Detect which cell encompasses the target text, then output its (X, Y) center coordinate. 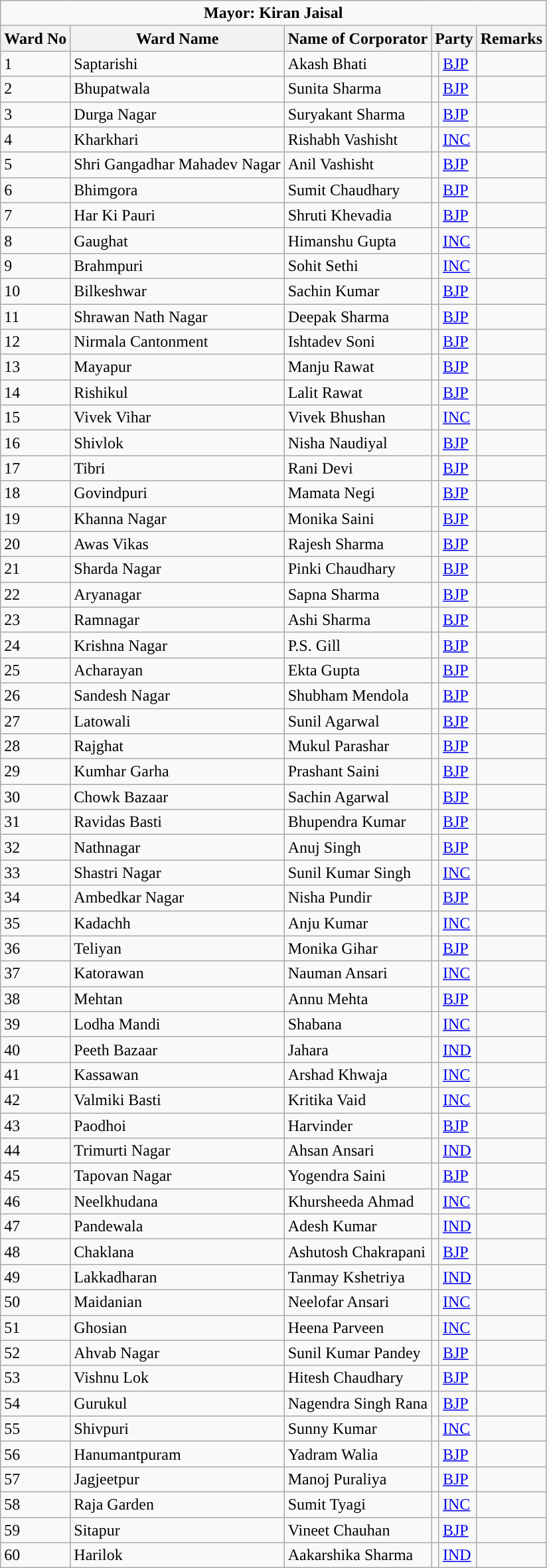
Peeth Bazaar (177, 1049)
Khursheeda Ahmad (358, 1201)
Sunita Sharma (358, 89)
Deepak Sharma (358, 317)
Yadram Walia (358, 1454)
Sitapur (177, 1529)
Gurukul (177, 1403)
Harvinder (358, 1126)
Paodhoi (177, 1126)
34 (36, 898)
Nagendra Singh Rana (358, 1403)
Anil Vashisht (358, 165)
Nathnagar (177, 847)
58 (36, 1504)
Aakarshika Sharma (358, 1555)
Mayor: Kiran Jaisal (273, 13)
23 (36, 620)
Govindpuri (177, 493)
Kritika Vaid (358, 1100)
Maidanian (177, 1302)
Mehtan (177, 999)
Ghosian (177, 1328)
45 (36, 1176)
31 (36, 822)
Hanumantpuram (177, 1454)
Mamata Negi (358, 493)
28 (36, 746)
25 (36, 670)
Shri Gangadhar Mahadev Nagar (177, 165)
Lakkadharan (177, 1277)
Tibri (177, 468)
Heena Parveen (358, 1328)
Anuj Singh (358, 847)
Suryakant Sharma (358, 114)
Shastri Nagar (177, 873)
Durga Nagar (177, 114)
Aryanagar (177, 594)
Teliyan (177, 948)
53 (36, 1378)
41 (36, 1075)
43 (36, 1126)
40 (36, 1049)
Pinki Chaudhary (358, 569)
Mayapur (177, 367)
Shruti Khevadia (358, 215)
Katorawan (177, 974)
Trimurti Nagar (177, 1151)
Sapna Sharma (358, 594)
Vishnu Lok (177, 1378)
Valmiki Basti (177, 1100)
9 (36, 266)
3 (36, 114)
Bhimgora (177, 190)
49 (36, 1277)
Sharda Nagar (177, 569)
54 (36, 1403)
Brahmpuri (177, 266)
2 (36, 89)
Kumhar Garha (177, 772)
50 (36, 1302)
Monika Gihar (358, 948)
Ashutosh Chakrapani (358, 1252)
Vineet Chauhan (358, 1529)
32 (36, 847)
P.S. Gill (358, 645)
Sumit Chaudhary (358, 190)
Rishabh Vashisht (358, 139)
Sumit Tyagi (358, 1504)
21 (36, 569)
22 (36, 594)
8 (36, 240)
Nisha Pundir (358, 898)
55 (36, 1429)
Nauman Ansari (358, 974)
6 (36, 190)
Sandesh Nagar (177, 695)
Nirmala Cantonment (177, 342)
Kharkhari (177, 139)
15 (36, 418)
Rani Devi (358, 468)
16 (36, 443)
Raja Garden (177, 1504)
Rajesh Sharma (358, 544)
Sunil Agarwal (358, 721)
Har Ki Pauri (177, 215)
Shivpuri (177, 1429)
Khanna Nagar (177, 519)
14 (36, 392)
48 (36, 1252)
Kadachh (177, 923)
Himanshu Gupta (358, 240)
17 (36, 468)
Gaughat (177, 240)
29 (36, 772)
Jahara (358, 1049)
Party (454, 39)
4 (36, 139)
Sohit Sethi (358, 266)
Hitesh Chaudhary (358, 1378)
Ward No (36, 39)
46 (36, 1201)
18 (36, 493)
Vivek Vihar (177, 418)
Rajghat (177, 746)
47 (36, 1227)
Manoj Puraliya (358, 1479)
Tanmay Kshetriya (358, 1277)
Harilok (177, 1555)
Sunil Kumar Pandey (358, 1353)
Bhupendra Kumar (358, 822)
Ekta Gupta (358, 670)
Saptarishi (177, 64)
Kassawan (177, 1075)
5 (36, 165)
56 (36, 1454)
Lodha Mandi (177, 1024)
Annu Mehta (358, 999)
Ishtadev Soni (358, 342)
Ahvab Nagar (177, 1353)
1 (36, 64)
60 (36, 1555)
Manju Rawat (358, 367)
Ravidas Basti (177, 822)
Ashi Sharma (358, 620)
Bhupatwala (177, 89)
Ahsan Ansari (358, 1151)
37 (36, 974)
Bilkeshwar (177, 291)
Tapovan Nagar (177, 1176)
Ramnagar (177, 620)
Pandewala (177, 1227)
Vivek Bhushan (358, 418)
20 (36, 544)
Adesh Kumar (358, 1227)
Mukul Parashar (358, 746)
Shrawan Nath Nagar (177, 317)
39 (36, 1024)
35 (36, 923)
44 (36, 1151)
26 (36, 695)
10 (36, 291)
Sachin Kumar (358, 291)
Arshad Khwaja (358, 1075)
Chowk Bazaar (177, 797)
7 (36, 215)
Ward Name (177, 39)
36 (36, 948)
Lalit Rawat (358, 392)
Ambedkar Nagar (177, 898)
33 (36, 873)
Nisha Naudiyal (358, 443)
Yogendra Saini (358, 1176)
Shubham Mendola (358, 695)
Monika Saini (358, 519)
Shabana (358, 1024)
13 (36, 367)
Sachin Agarwal (358, 797)
Akash Bhati (358, 64)
Prashant Saini (358, 772)
19 (36, 519)
51 (36, 1328)
Neelofar Ansari (358, 1302)
Krishna Nagar (177, 645)
42 (36, 1100)
38 (36, 999)
Acharayan (177, 670)
30 (36, 797)
59 (36, 1529)
Awas Vikas (177, 544)
12 (36, 342)
Sunil Kumar Singh (358, 873)
Jagjeetpur (177, 1479)
Neelkhudana (177, 1201)
Shivlok (177, 443)
Anju Kumar (358, 923)
57 (36, 1479)
Remarks (511, 39)
11 (36, 317)
Sunny Kumar (358, 1429)
24 (36, 645)
Latowali (177, 721)
Chaklana (177, 1252)
Rishikul (177, 392)
27 (36, 721)
52 (36, 1353)
Name of Corporator (358, 39)
